Extract the (X, Y) coordinate from the center of the cell holding the provided text.  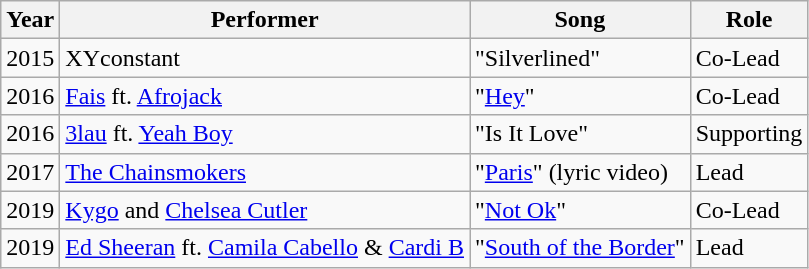
Song (580, 20)
Fais ft. Afrojack (265, 96)
XYconstant (265, 58)
Ed Sheeran ft. Camila Cabello & Cardi B (265, 248)
"Hey" (580, 96)
Performer (265, 20)
2015 (30, 58)
3lau ft. Yeah Boy (265, 134)
Year (30, 20)
The Chainsmokers (265, 172)
2017 (30, 172)
Role (749, 20)
"South of the Border" (580, 248)
"Is It Love" (580, 134)
Kygo and Chelsea Cutler (265, 210)
Supporting (749, 134)
"Paris" (lyric video) (580, 172)
"Silverlined" (580, 58)
"Not Ok" (580, 210)
